For the text-containing cell, return its midpoint in (x, y) coordinate format. 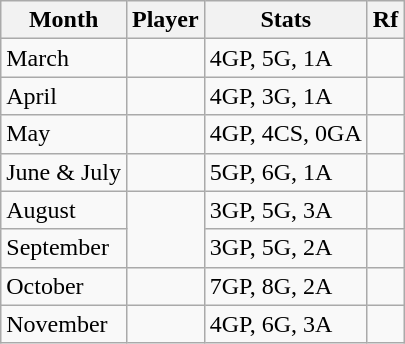
Rf (385, 20)
August (64, 210)
October (64, 286)
Player (165, 20)
June & July (64, 172)
Stats (286, 20)
3GP, 5G, 2A (286, 248)
April (64, 96)
3GP, 5G, 3A (286, 210)
November (64, 324)
Month (64, 20)
March (64, 58)
4GP, 5G, 1A (286, 58)
4GP, 6G, 3A (286, 324)
5GP, 6G, 1A (286, 172)
7GP, 8G, 2A (286, 286)
May (64, 134)
4GP, 4CS, 0GA (286, 134)
4GP, 3G, 1A (286, 96)
September (64, 248)
